Detect which cell encompasses the target text, then output its [X, Y] center coordinate. 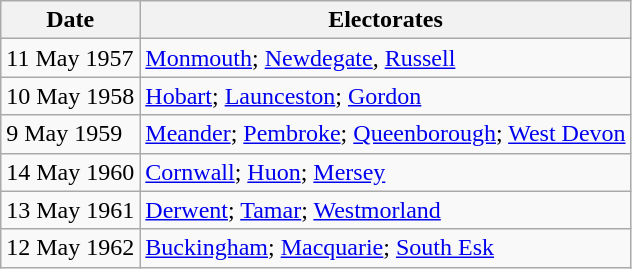
10 May 1958 [70, 96]
12 May 1962 [70, 248]
Date [70, 20]
Cornwall; Huon; Mersey [386, 172]
Monmouth; Newdegate, Russell [386, 58]
Meander; Pembroke; Queenborough; West Devon [386, 134]
Electorates [386, 20]
Buckingham; Macquarie; South Esk [386, 248]
Hobart; Launceston; Gordon [386, 96]
Derwent; Tamar; Westmorland [386, 210]
13 May 1961 [70, 210]
14 May 1960 [70, 172]
11 May 1957 [70, 58]
9 May 1959 [70, 134]
